Scan for the cell matching the given text and deliver its (X, Y) coordinate at center. 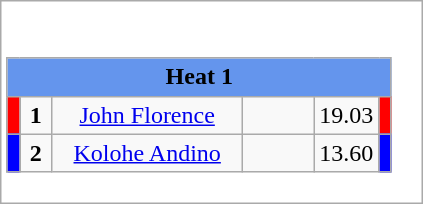
Heat 1 1 John Florence 19.03 2 Kolohe Andino 13.60 (212, 102)
John Florence (148, 115)
1 (36, 115)
2 (36, 153)
19.03 (346, 115)
Heat 1 (199, 77)
Kolohe Andino (148, 153)
13.60 (346, 153)
